Pinpoint the cell where the given text exists, returning its [X, Y] midpoint coordinate. 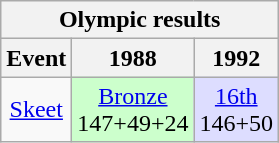
Olympic results [140, 20]
Event [36, 58]
Bronze147+49+24 [133, 110]
1992 [236, 58]
1988 [133, 58]
16th146+50 [236, 110]
Skeet [36, 110]
